Provide the [x, y] coordinate of the cell's center where the given text is located.  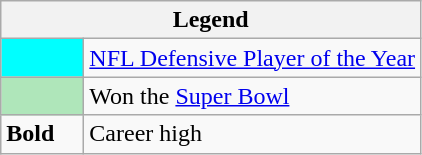
Bold [42, 134]
Won the Super Bowl [252, 96]
Career high [252, 134]
Legend [211, 20]
NFL Defensive Player of the Year [252, 58]
